From the cell containing the given text, extract its center point as (X, Y) coordinate. 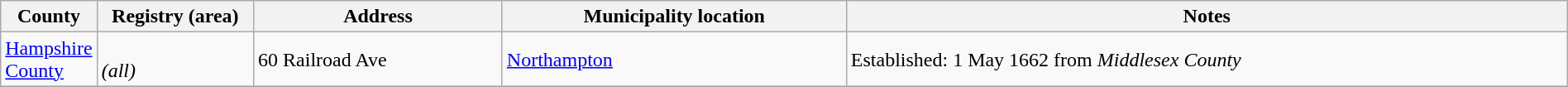
60 Railroad Ave (379, 60)
(all) (175, 60)
Northampton (674, 60)
County (49, 17)
Established: 1 May 1662 from Middlesex County (1207, 60)
Notes (1207, 17)
Address (379, 17)
Hampshire County (49, 60)
Registry (area) (175, 17)
Municipality location (674, 17)
